Capture the cell that displays the provided text and extract its (x, y) central coordinate. 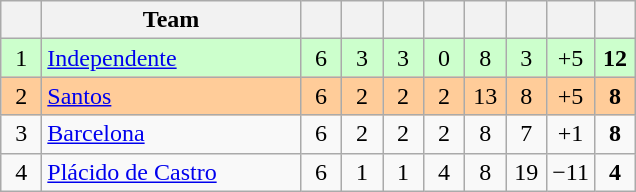
Independente (172, 58)
0 (444, 58)
−11 (571, 172)
13 (486, 96)
7 (526, 134)
+1 (571, 134)
Team (172, 20)
Plácido de Castro (172, 172)
Barcelona (172, 134)
19 (526, 172)
Santos (172, 96)
12 (614, 58)
